From the cell containing the given text, extract its center point as [x, y] coordinate. 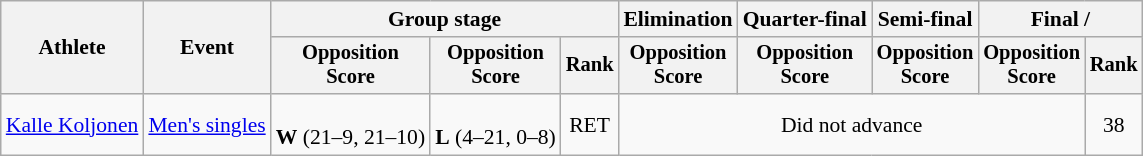
Group stage [445, 19]
Kalle Koljonen [72, 124]
Men's singles [206, 124]
38 [1114, 124]
Final / [1060, 19]
Athlete [72, 48]
Elimination [678, 19]
Quarter-final [805, 19]
Did not advance [851, 124]
Event [206, 48]
Semi-final [926, 19]
L (4–21, 0–8) [496, 124]
W (21–9, 21–10) [350, 124]
RET [590, 124]
